Find where the given text appears and provide that cell's center as (x, y) coordinate. 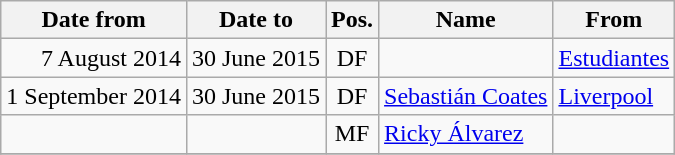
MF (352, 134)
7 August 2014 (94, 58)
Sebastián Coates (466, 96)
Date from (94, 20)
Pos. (352, 20)
Name (466, 20)
Ricky Álvarez (466, 134)
From (614, 20)
Date to (256, 20)
Liverpool (614, 96)
Estudiantes (614, 58)
1 September 2014 (94, 96)
